Locate the cell with the specified text and output its [X, Y] center coordinate. 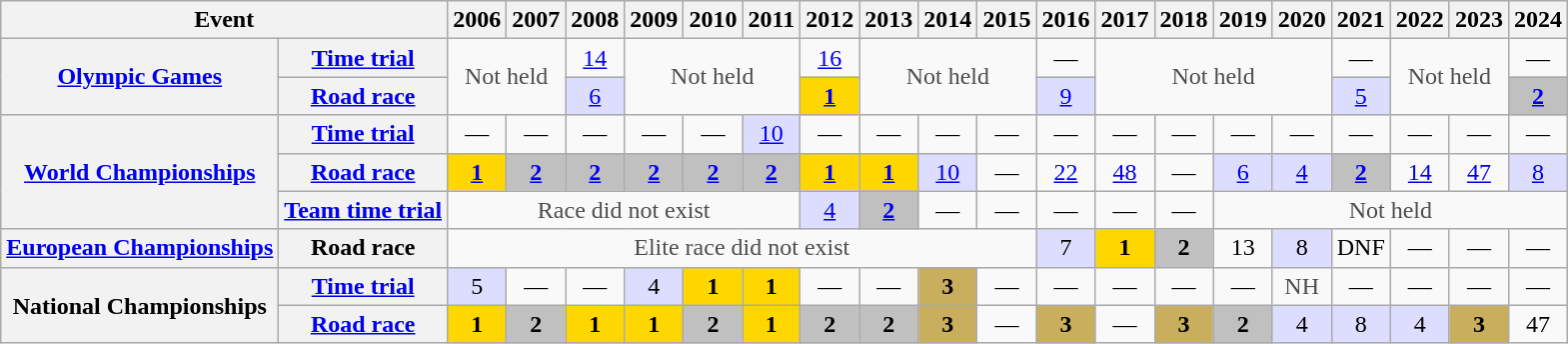
Elite race did not exist [742, 248]
2023 [1479, 20]
2022 [1419, 20]
2011 [772, 20]
DNF [1361, 248]
Race did not exist [624, 210]
Team time trial [364, 210]
2016 [1065, 20]
22 [1065, 172]
2012 [829, 20]
2007 [536, 20]
2013 [889, 20]
2006 [478, 20]
NH [1301, 286]
2024 [1537, 20]
World Championships [140, 172]
7 [1065, 248]
Event [224, 20]
2020 [1301, 20]
2019 [1243, 20]
National Championships [140, 305]
9 [1065, 96]
13 [1243, 248]
2018 [1183, 20]
48 [1125, 172]
16 [829, 58]
2008 [596, 20]
2009 [654, 20]
2015 [1007, 20]
2010 [714, 20]
2017 [1125, 20]
2021 [1361, 20]
Olympic Games [140, 77]
2014 [947, 20]
European Championships [140, 248]
